Find where the given text appears and provide that cell's center as (x, y) coordinate. 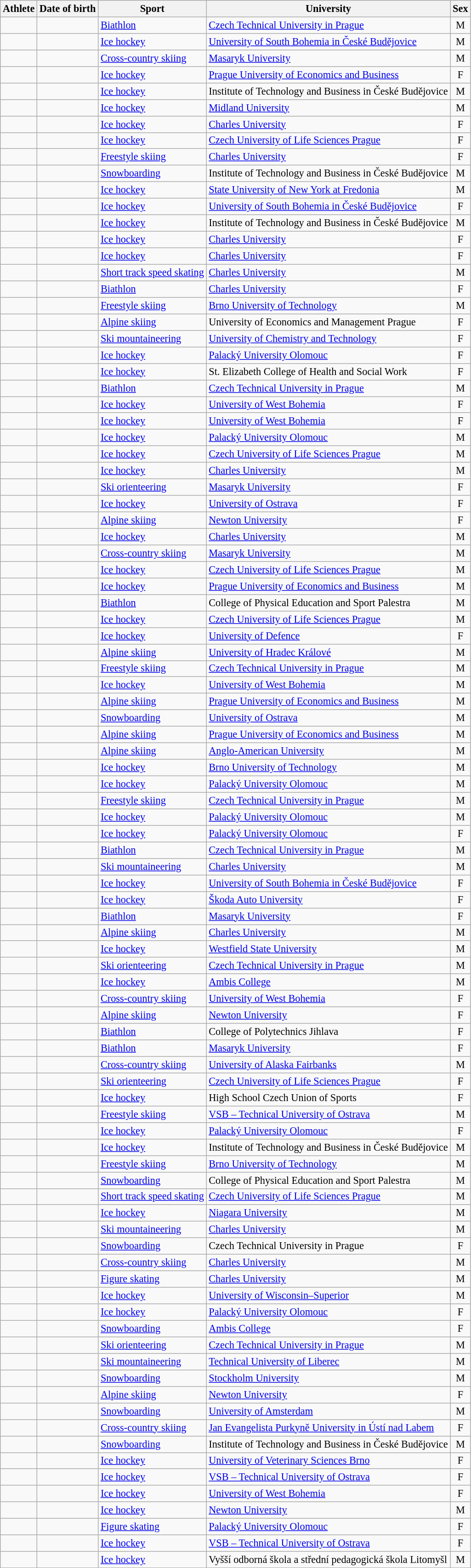
College of Polytechnics Jihlava (328, 1032)
University of Veterinary Sciences Brno (328, 1460)
University of Amsterdam (328, 1411)
University of Alaska Fairbanks (328, 1065)
Athlete (19, 9)
Stockholm University (328, 1378)
St. Elizabeth College of Health and Social Work (328, 372)
Sex (460, 9)
Anglo-American University (328, 751)
University of Chemistry and Technology (328, 339)
University of Economics and Management Prague (328, 322)
Midland University (328, 108)
Date of birth (68, 9)
University (328, 9)
Niagara University (328, 1213)
University of Defence (328, 636)
University of Hradec Králové (328, 652)
Škoda Auto University (328, 900)
Westfield State University (328, 949)
University of Wisconsin–Superior (328, 1295)
Jan Evangelista Purkyně University in Ústí nad Labem (328, 1428)
Vyšší odborná škola a střední pedagogická škola Litomyšl (328, 1560)
High School Czech Union of Sports (328, 1097)
State University of New York at Fredonia (328, 190)
Sport (153, 9)
Technical University of Liberec (328, 1362)
